Extract the [x, y] coordinate from the center of the cell holding the provided text.  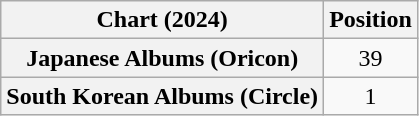
1 [371, 96]
South Korean Albums (Circle) [162, 96]
39 [371, 58]
Japanese Albums (Oricon) [162, 58]
Chart (2024) [162, 20]
Position [371, 20]
